Output the (X, Y) coordinate of the center of the cell containing the given text.  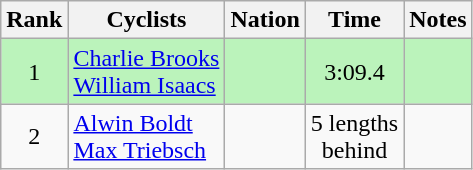
Nation (265, 20)
Charlie Brooks William Isaacs (146, 72)
Cyclists (146, 20)
1 (34, 72)
5 lengthsbehind (354, 136)
Alwin Boldt Max Triebsch (146, 136)
Notes (438, 20)
Rank (34, 20)
Time (354, 20)
3:09.4 (354, 72)
2 (34, 136)
